Determine the (X, Y) coordinate at the center of the cell enclosing the given text.  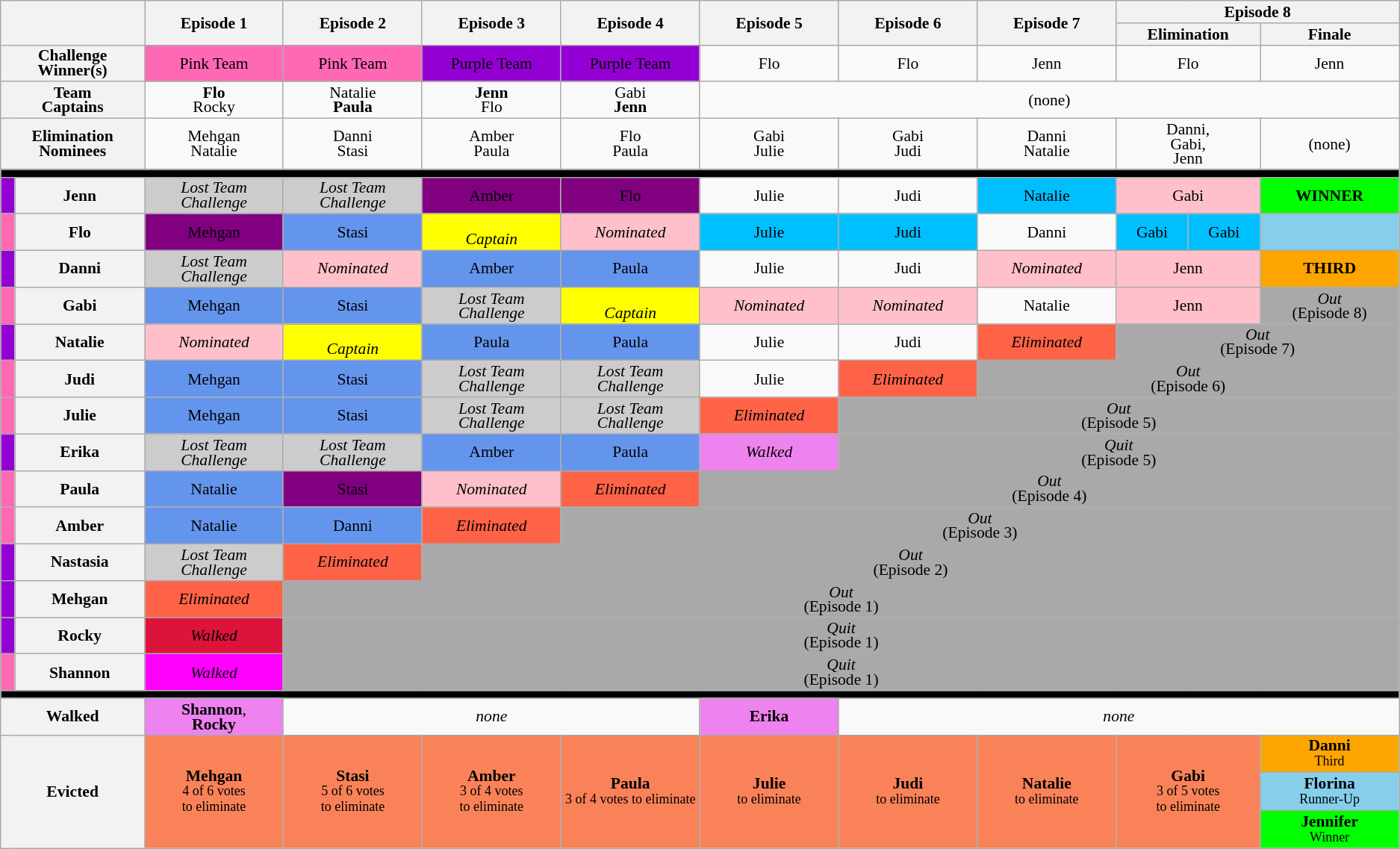
Natalie to eliminate (1047, 792)
Paula3 of 4 votes to eliminate (630, 792)
Episode 8 (1257, 12)
Judi to eliminate (908, 792)
WINNER (1330, 196)
Gabi3 of 5 votesto eliminate (1189, 792)
Nastasia (80, 563)
DanniThird (1330, 754)
DanniNatalie (1047, 145)
Out(Episode 3) (980, 526)
Stasi5 of 6 votesto eliminate (352, 792)
FlorinaRunner-Up (1330, 792)
MehganNatalie (214, 145)
FloPaula (630, 145)
Danni,Gabi,Jenn (1189, 145)
Episode 7 (1047, 22)
Elimination (1189, 34)
Amber3 of 4 votesto eliminate (491, 792)
GabiJudi (908, 145)
FloRocky (214, 100)
Jennifer Winner (1330, 830)
TeamCaptains (73, 100)
Quit(Episode 5) (1119, 453)
EliminationNominees (73, 145)
Episode 3 (491, 22)
Episode 5 (769, 22)
THIRD (1330, 269)
AmberPaula (491, 145)
Out(Episode 6) (1189, 379)
Episode 4 (630, 22)
Episode 2 (352, 22)
GabiJenn (630, 100)
NataliePaula (352, 100)
Julie to eliminate (769, 792)
Episode 6 (908, 22)
Out(Episode 2) (910, 563)
Out(Episode 5) (1119, 415)
Out(Episode 7) (1257, 342)
JennFlo (491, 100)
Out(Episode 4) (1050, 488)
ChallengeWinner(s) (73, 63)
Out(Episode 8) (1330, 306)
Shannon (80, 672)
Finale (1330, 34)
Evicted (73, 792)
GabiJulie (769, 145)
Out(Episode 1) (841, 599)
Rocky (80, 636)
Shannon,Rocky (214, 717)
Episode 1 (214, 22)
DanniStasi (352, 145)
Mehgan4 of 6 votesto eliminate (214, 792)
